Return the [x, y] coordinate for the center point of the cell that contains the specified text.  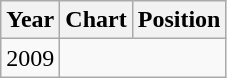
Position [179, 20]
Chart [96, 20]
2009 [30, 58]
Year [30, 20]
